Detect which cell encompasses the target text, then output its [X, Y] center coordinate. 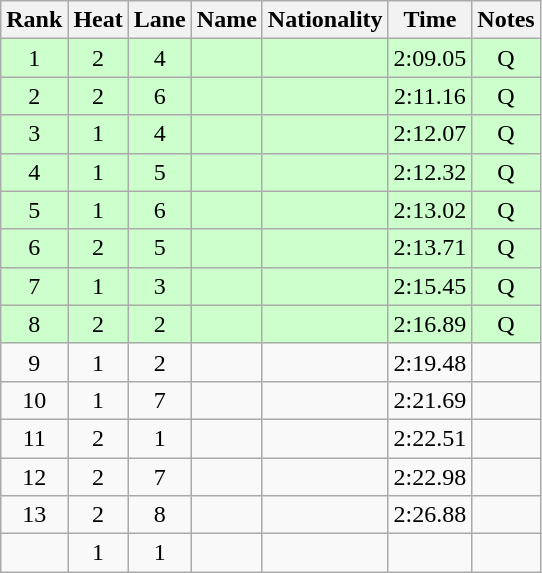
Nationality [325, 20]
2:13.71 [430, 248]
2:11.16 [430, 96]
2:26.88 [430, 515]
2:12.07 [430, 134]
13 [34, 515]
10 [34, 400]
Heat [98, 20]
2:13.02 [430, 210]
2:21.69 [430, 400]
11 [34, 438]
Name [226, 20]
Lane [160, 20]
2:15.45 [430, 286]
2:22.98 [430, 477]
Rank [34, 20]
2:19.48 [430, 362]
12 [34, 477]
9 [34, 362]
Notes [506, 20]
Time [430, 20]
2:12.32 [430, 172]
2:16.89 [430, 324]
2:09.05 [430, 58]
2:22.51 [430, 438]
